Find where the given text appears and provide that cell's center as [X, Y] coordinate. 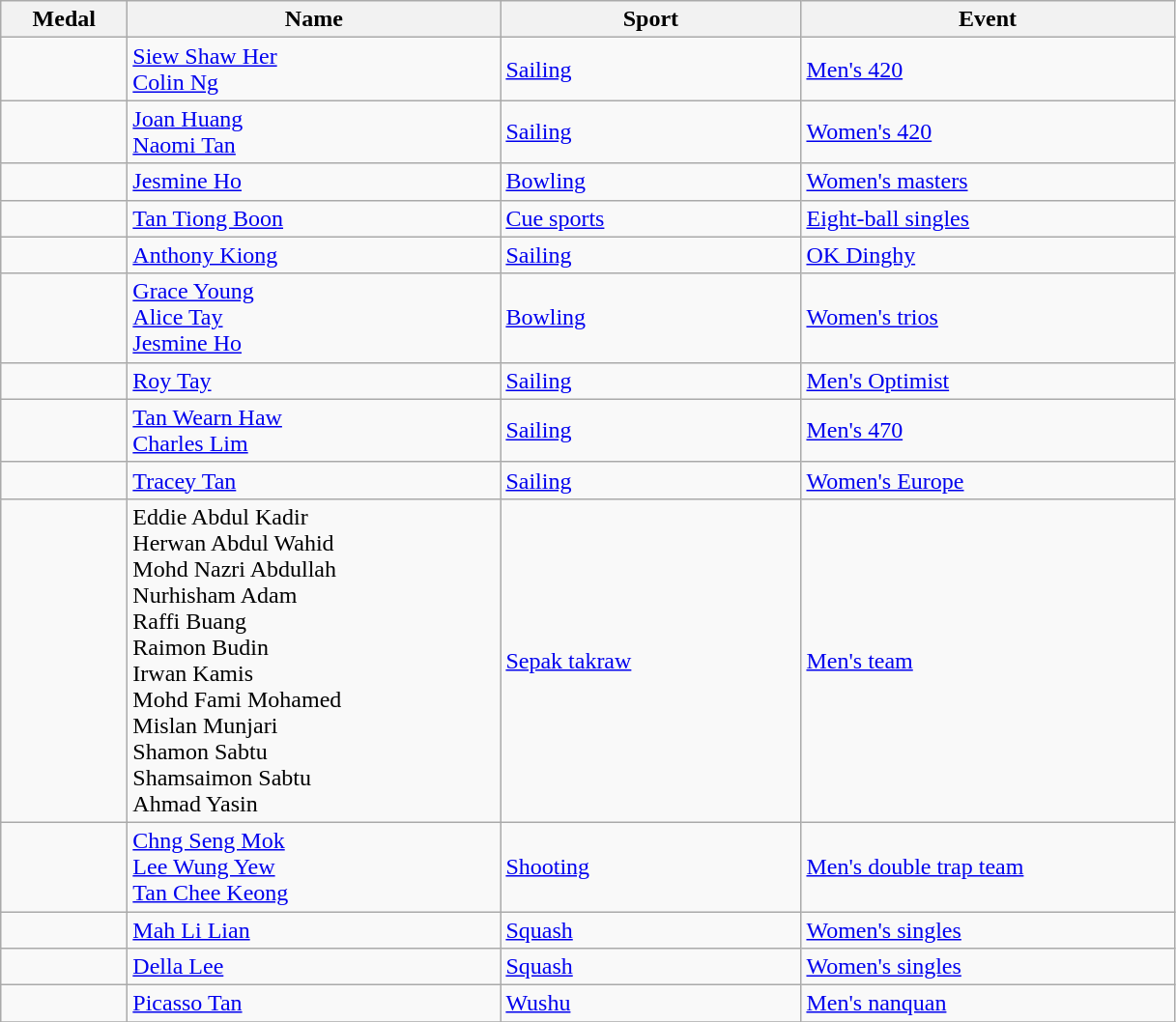
Men's double trap team [988, 866]
Women's 420 [988, 131]
Men's 420 [988, 70]
Jesmine Ho [314, 182]
Tracey Tan [314, 480]
Anthony Kiong [314, 255]
Mah Li Lian [314, 930]
Medal [64, 19]
Wushu [651, 1004]
Eight-ball singles [988, 218]
Cue sports [651, 218]
Roy Tay [314, 381]
Women's Europe [988, 480]
Sport [651, 19]
Men's 470 [988, 431]
Picasso Tan [314, 1004]
Name [314, 19]
Tan Wearn HawCharles Lim [314, 431]
Chng Seng MokLee Wung YewTan Chee Keong [314, 866]
Men's nanquan [988, 1004]
Siew Shaw HerColin Ng [314, 70]
Sepak takraw [651, 661]
Grace YoungAlice TayJesmine Ho [314, 318]
Men's team [988, 661]
Event [988, 19]
Della Lee [314, 967]
Men's Optimist [988, 381]
Shooting [651, 866]
Women's trios [988, 318]
Women's masters [988, 182]
OK Dinghy [988, 255]
Tan Tiong Boon [314, 218]
Joan HuangNaomi Tan [314, 131]
